Find where the given text appears and provide that cell's center as [X, Y] coordinate. 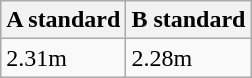
A standard [64, 20]
2.31m [64, 58]
2.28m [188, 58]
B standard [188, 20]
